Capture the cell that displays the provided text and extract its [x, y] central coordinate. 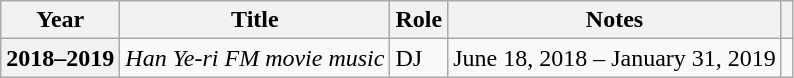
Notes [615, 20]
Title [255, 20]
Role [419, 20]
2018–2019 [60, 58]
DJ [419, 58]
June 18, 2018 – January 31, 2019 [615, 58]
Han Ye-ri FM movie music [255, 58]
Year [60, 20]
